Find where the given text appears and provide that cell's center as [x, y] coordinate. 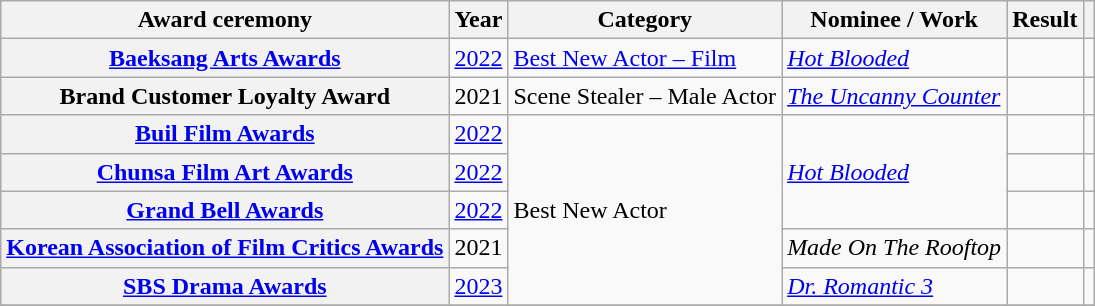
Award ceremony [225, 20]
Nominee / Work [894, 20]
The Uncanny Counter [894, 96]
Brand Customer Loyalty Award [225, 96]
Made On The Rooftop [894, 248]
Scene Stealer – Male Actor [645, 96]
Baeksang Arts Awards [225, 58]
2023 [478, 286]
Result [1045, 20]
Korean Association of Film Critics Awards [225, 248]
Chunsa Film Art Awards [225, 172]
SBS Drama Awards [225, 286]
Best New Actor – Film [645, 58]
Dr. Romantic 3 [894, 286]
Best New Actor [645, 210]
Year [478, 20]
Grand Bell Awards [225, 210]
Category [645, 20]
Buil Film Awards [225, 134]
